Capture the cell that displays the provided text and extract its [x, y] central coordinate. 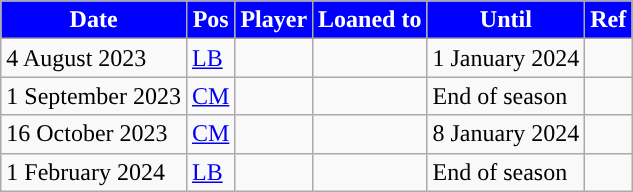
8 January 2024 [506, 134]
1 February 2024 [94, 172]
Date [94, 20]
4 August 2023 [94, 58]
Player [274, 20]
Loaned to [370, 20]
Until [506, 20]
16 October 2023 [94, 134]
Ref [608, 20]
1 January 2024 [506, 58]
1 September 2023 [94, 96]
Pos [210, 20]
